Return [X, Y] of the center of cell containing provided text 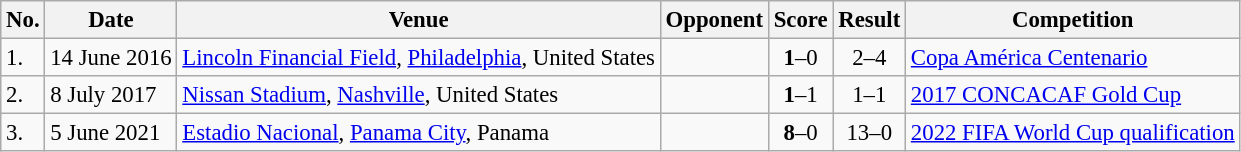
Competition [1073, 20]
2. [23, 95]
Nissan Stadium, Nashville, United States [418, 95]
1–0 [800, 58]
8–0 [800, 133]
Opponent [714, 20]
3. [23, 133]
Estadio Nacional, Panama City, Panama [418, 133]
13–0 [870, 133]
Result [870, 20]
Lincoln Financial Field, Philadelphia, United States [418, 58]
5 June 2021 [111, 133]
Venue [418, 20]
2017 CONCACAF Gold Cup [1073, 95]
Score [800, 20]
No. [23, 20]
Copa América Centenario [1073, 58]
14 June 2016 [111, 58]
2–4 [870, 58]
Date [111, 20]
8 July 2017 [111, 95]
1. [23, 58]
2022 FIFA World Cup qualification [1073, 133]
